Return (X, Y) of the center of cell containing provided text 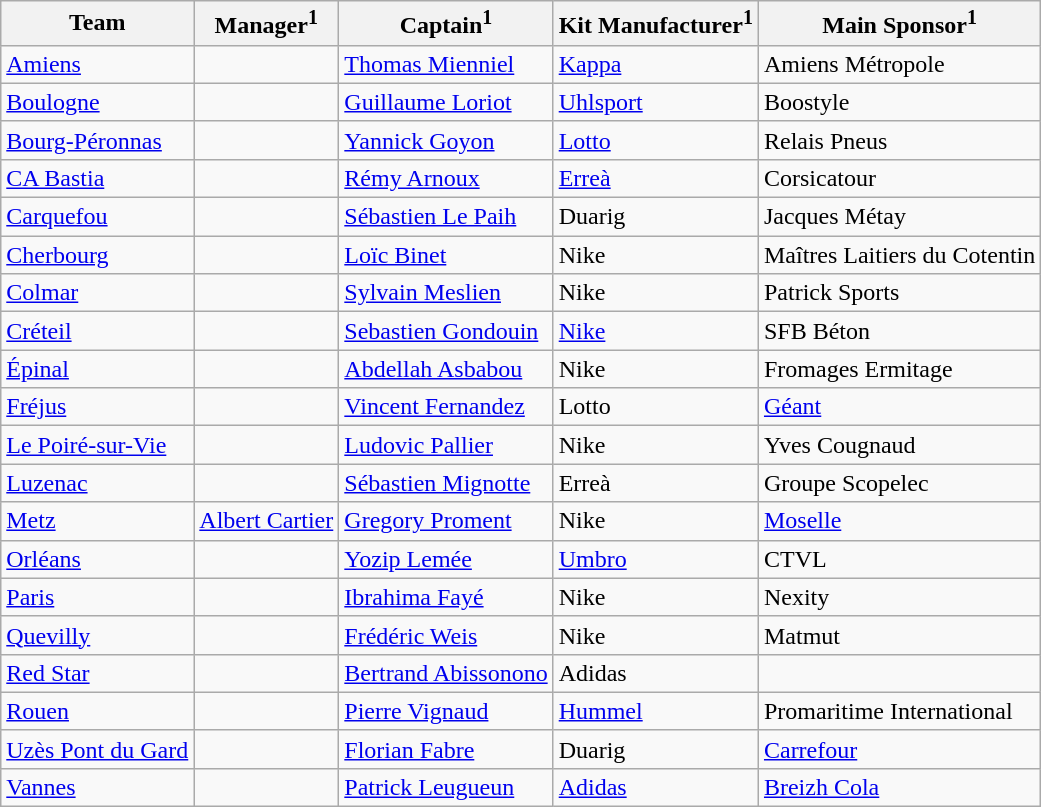
Jacques Métay (899, 217)
Épinal (98, 369)
Luzenac (98, 483)
Matmut (899, 635)
Albert Cartier (266, 521)
Ludovic Pallier (446, 445)
Amiens (98, 64)
Quevilly (98, 635)
Yannick Goyon (446, 140)
Team (98, 24)
Breizh Cola (899, 787)
Sébastien Mignotte (446, 483)
Fromages Ermitage (899, 369)
Géant (899, 407)
Yozip Lemée (446, 559)
Sylvain Meslien (446, 293)
Amiens Métropole (899, 64)
Rouen (98, 711)
Cherbourg (98, 255)
Frédéric Weis (446, 635)
Créteil (98, 331)
Orléans (98, 559)
Boostyle (899, 102)
CA Bastia (98, 178)
Vincent Fernandez (446, 407)
Florian Fabre (446, 749)
Ibrahima Fayé (446, 597)
Yves Cougnaud (899, 445)
Red Star (98, 673)
Carrefour (899, 749)
Umbro (656, 559)
Hummel (656, 711)
Fréjus (98, 407)
Loïc Binet (446, 255)
Sebastien Gondouin (446, 331)
Maîtres Laitiers du Cotentin (899, 255)
Moselle (899, 521)
Kit Manufacturer1 (656, 24)
Relais Pneus (899, 140)
Guillaume Loriot (446, 102)
Nexity (899, 597)
Le Poiré-sur-Vie (98, 445)
Colmar (98, 293)
SFB Béton (899, 331)
Boulogne (98, 102)
Thomas Mienniel (446, 64)
Carquefou (98, 217)
Main Sponsor1 (899, 24)
Bourg-Péronnas (98, 140)
Paris (98, 597)
Captain1 (446, 24)
Bertrand Abissonono (446, 673)
Manager1 (266, 24)
Metz (98, 521)
Gregory Proment (446, 521)
Groupe Scopelec (899, 483)
Patrick Leugueun (446, 787)
Uzès Pont du Gard (98, 749)
Abdellah Asbabou (446, 369)
Promaritime International (899, 711)
Pierre Vignaud (446, 711)
Patrick Sports (899, 293)
Uhlsport (656, 102)
Kappa (656, 64)
Corsicatour (899, 178)
Vannes (98, 787)
Rémy Arnoux (446, 178)
CTVL (899, 559)
Sébastien Le Paih (446, 217)
